Capture the cell that displays the provided text and extract its (x, y) central coordinate. 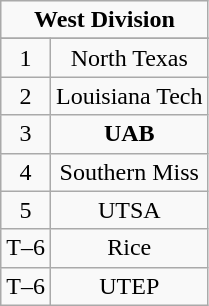
Rice (129, 248)
3 (26, 134)
Southern Miss (129, 172)
5 (26, 210)
Louisiana Tech (129, 96)
North Texas (129, 58)
1 (26, 58)
4 (26, 172)
2 (26, 96)
UAB (129, 134)
UTSA (129, 210)
West Division (104, 20)
UTEP (129, 286)
